Find where the given text appears and provide that cell's center as (X, Y) coordinate. 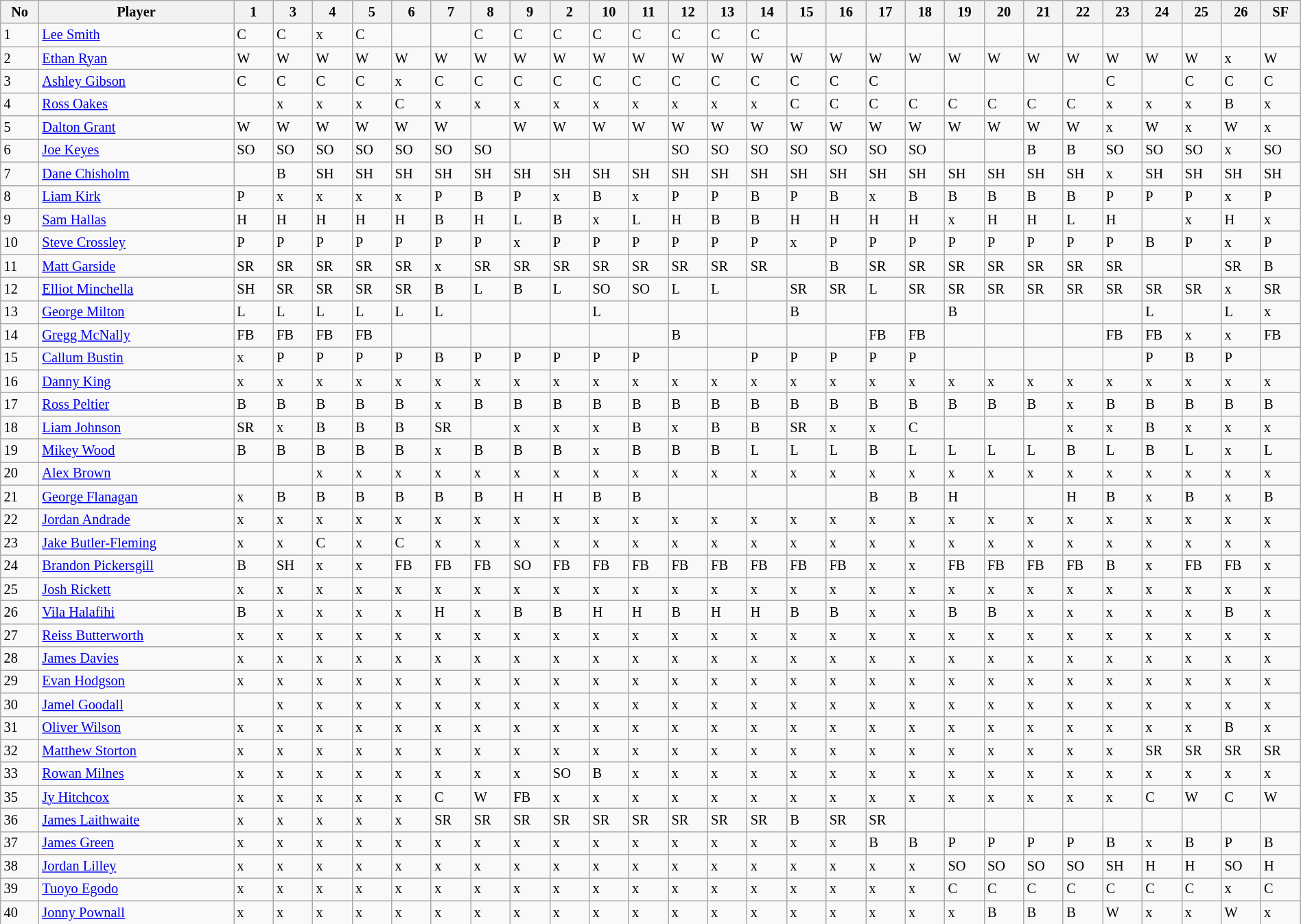
Elliot Minchella (136, 289)
Danny King (136, 381)
George Milton (136, 312)
Alex Brown (136, 473)
Jy Hitchcox (136, 797)
James Green (136, 843)
35 (20, 797)
Josh Rickett (136, 589)
Joe Keyes (136, 150)
Liam Johnson (136, 427)
Jordan Andrade (136, 520)
Jordan Lilley (136, 866)
Matthew Storton (136, 750)
Jake Butler-Fleming (136, 543)
Player (136, 12)
Ashley Gibson (136, 81)
32 (20, 750)
Mikey Wood (136, 451)
28 (20, 659)
Reiss Butterworth (136, 635)
Oliver Wilson (136, 728)
39 (20, 889)
Lee Smith (136, 35)
Ross Oakes (136, 104)
33 (20, 774)
George Flanagan (136, 497)
Ross Peltier (136, 404)
SF (1280, 12)
Steve Crossley (136, 243)
Jonny Pownall (136, 912)
31 (20, 728)
Ethan Ryan (136, 58)
James Laithwaite (136, 820)
Dalton Grant (136, 128)
29 (20, 681)
Callum Bustin (136, 358)
37 (20, 843)
Sam Hallas (136, 220)
Matt Garside (136, 266)
Rowan Milnes (136, 774)
Vila Halafihi (136, 612)
Liam Kirk (136, 197)
38 (20, 866)
Jamel Goodall (136, 704)
30 (20, 704)
Dane Chisholm (136, 174)
James Davies (136, 659)
27 (20, 635)
Gregg McNally (136, 335)
Evan Hodgson (136, 681)
Brandon Pickersgill (136, 566)
Tuoyo Egodo (136, 889)
36 (20, 820)
40 (20, 912)
No (20, 12)
